Detect which cell encompasses the target text, then output its (X, Y) center coordinate. 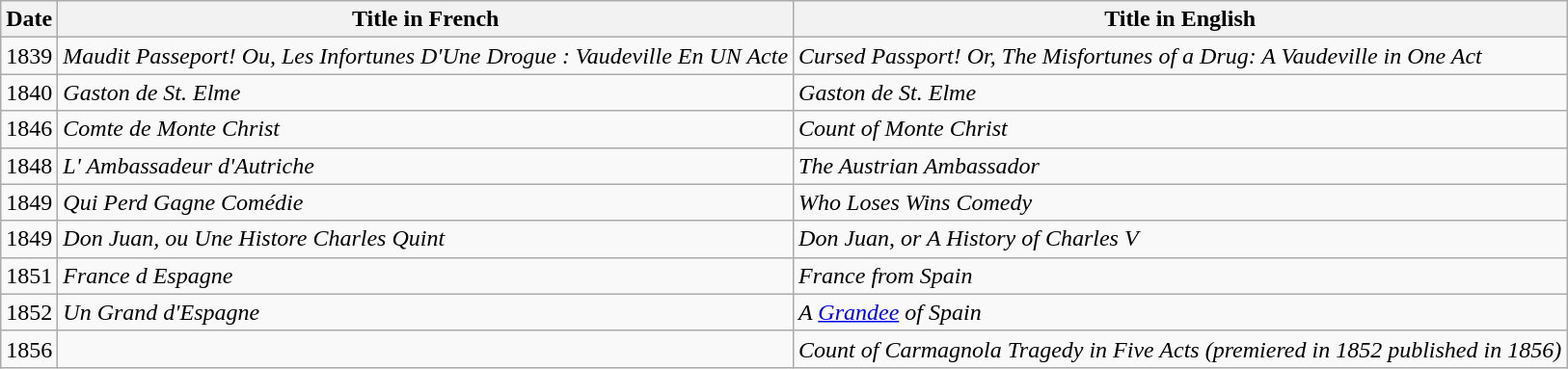
Title in French (426, 19)
Cursed Passport! Or, The Misfortunes of a Drug: A Vaudeville in One Act (1180, 56)
Don Juan, or A History of Charles V (1180, 239)
Count of Carmagnola Tragedy in Five Acts (premiered in 1852 published in 1856) (1180, 349)
1840 (29, 92)
Who Loses Wins Comedy (1180, 202)
Count of Monte Christ (1180, 129)
A Grandee of Spain (1180, 312)
1851 (29, 276)
Title in English (1180, 19)
Un Grand d'Espagne (426, 312)
1848 (29, 166)
Date (29, 19)
The Austrian Ambassador (1180, 166)
Qui Perd Gagne Comédie (426, 202)
Maudit Passeport! Ou, Les Infortunes D'Une Drogue : Vaudeville En UN Acte (426, 56)
France from Spain (1180, 276)
France d Espagne (426, 276)
1856 (29, 349)
L' Ambassadeur d'Autriche (426, 166)
1839 (29, 56)
1852 (29, 312)
Don Juan, ou Une Histore Charles Quint (426, 239)
Comte de Monte Christ (426, 129)
1846 (29, 129)
